Find where the given text appears and provide that cell's center as [X, Y] coordinate. 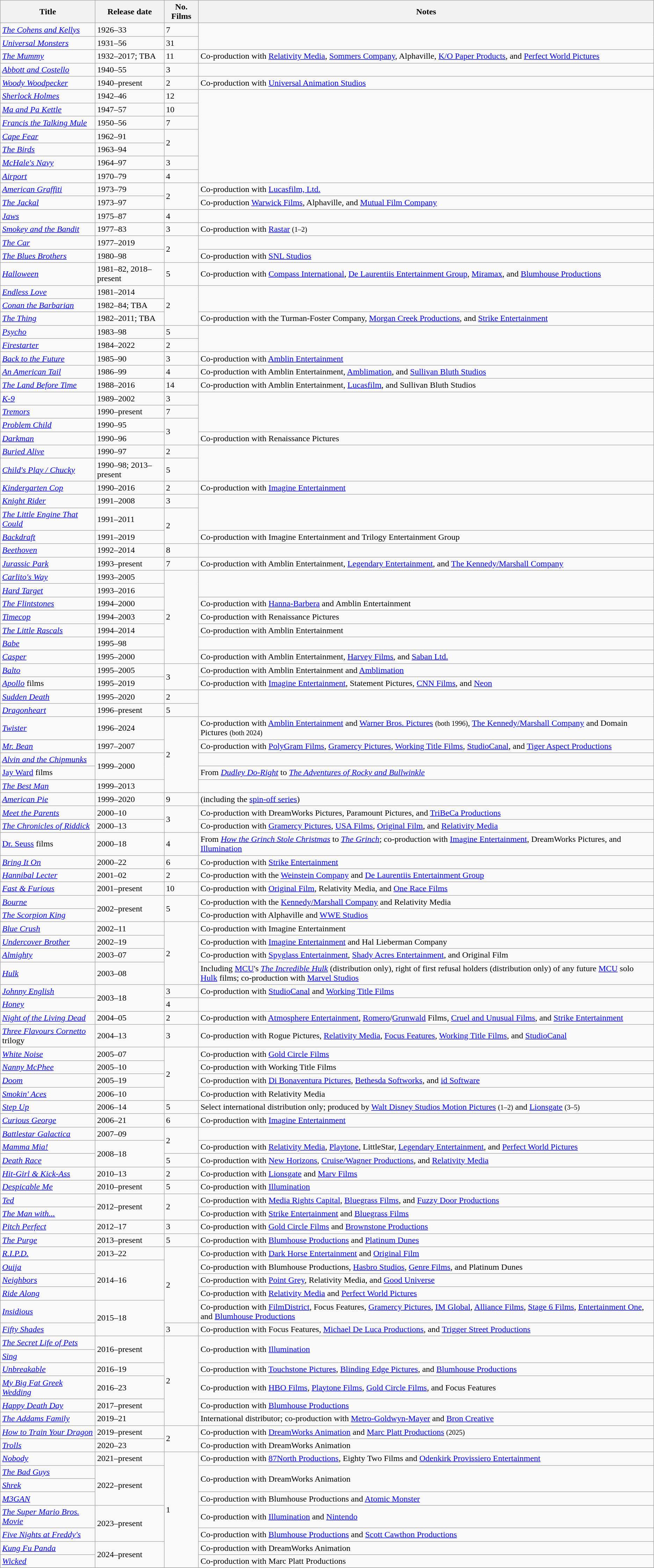
1947–57 [130, 109]
2008–18 [130, 1154]
The Scorpion King [48, 915]
Cape Fear [48, 136]
1981–82, 2018–present [130, 274]
The Super Mario Bros. Movie [48, 1517]
Title [48, 12]
1975–87 [130, 216]
Ride Along [48, 1293]
Co-production with Point Grey, Relativity Media, and Good Universe [426, 1280]
2006–21 [130, 1120]
1977–83 [130, 229]
Pitch Perfect [48, 1227]
2024–present [130, 1554]
Carlito's Way [48, 577]
The Man with... [48, 1213]
Co-production with Di Bonaventura Pictures, Bethesda Softworks, and id Software [426, 1080]
2016–23 [130, 1387]
Casper [48, 657]
American Graffiti [48, 189]
Honey [48, 1004]
2014–16 [130, 1280]
11 [182, 56]
2000–13 [130, 826]
Psycho [48, 332]
American Pie [48, 799]
1990–97 [130, 452]
1991–2019 [130, 537]
Co-production with Amblin Entertainment, Amblimation, and Sullivan Bluth Studios [426, 372]
Airport [48, 176]
Balto [48, 670]
1990–2016 [130, 488]
1931–56 [130, 43]
12 [182, 96]
1950–56 [130, 123]
R.I.P.D. [48, 1253]
1991–2011 [130, 519]
31 [182, 43]
1985–90 [130, 358]
Three Flavours Cornetto trilogy [48, 1036]
Co-production with DreamWorks Animation and Marc Platt Productions (2025) [426, 1432]
The Birds [48, 149]
1990–95 [130, 425]
2005–19 [130, 1080]
Co-production with Compass International, De Laurentiis Entertainment Group, Miramax, and Blumhouse Productions [426, 274]
Child's Play / Chucky [48, 470]
Jay Ward films [48, 773]
Co-production with Amblin Entertainment and Warner Bros. Pictures (both 1996), The Kennedy/Marshall Company and Domain Pictures (both 2024) [426, 728]
The Little Engine That Could [48, 519]
1994–2014 [130, 630]
Co-production with Relativity Media, Sommers Company, Alphaville, K/O Paper Products, and Perfect World Pictures [426, 56]
Death Race [48, 1160]
Darkman [48, 438]
14 [182, 385]
1999–2013 [130, 786]
1942–46 [130, 96]
1991–2008 [130, 501]
1970–79 [130, 176]
Co-production with Relativity Media, Playtone, LittleStar, Legendary Entertainment, and Perfect World Pictures [426, 1147]
McHale's Navy [48, 163]
2019–21 [130, 1419]
Happy Death Day [48, 1405]
The Thing [48, 318]
Sing [48, 1356]
Co-production with Relativity Media [426, 1094]
2003–07 [130, 955]
1973–79 [130, 189]
From How the Grinch Stole Christmas to The Grinch; co-production with Imagine Entertainment, DreamWorks Pictures, and Illumination [426, 844]
Knight Rider [48, 501]
2000–22 [130, 862]
Co-production with Alphaville and WWE Studios [426, 915]
The Car [48, 243]
2003–18 [130, 998]
The Bad Guys [48, 1472]
Co-production with Blumhouse Productions [426, 1405]
Fast & Furious [48, 889]
1990–present [130, 412]
Jurassic Park [48, 564]
1995–2019 [130, 683]
Dragonheart [48, 710]
1981–2014 [130, 292]
1999–2020 [130, 799]
Co-production with Focus Features, Michael De Luca Productions, and Trigger Street Productions [426, 1330]
Night of the Living Dead [48, 1018]
The Little Rascals [48, 630]
How to Train Your Dragon [48, 1432]
Co-production with Touchstone Pictures, Blinding Edge Pictures, and Blumhouse Productions [426, 1369]
Nanny McPhee [48, 1067]
Back to the Future [48, 358]
Twister [48, 728]
Smokey and the Bandit [48, 229]
Co-production with Imagine Entertainment, Statement Pictures, CNN Films, and Neon [426, 683]
M3GAN [48, 1498]
No. Films [182, 12]
1994–2003 [130, 617]
2002–present [130, 909]
Co-production with Dark Horse Entertainment and Original Film [426, 1253]
1993–2016 [130, 590]
Hannibal Lecter [48, 875]
1990–96 [130, 438]
2006–10 [130, 1094]
2002–19 [130, 942]
The Blues Brothers [48, 256]
2007–09 [130, 1134]
(including the spin-off series) [426, 799]
Jaws [48, 216]
2012–17 [130, 1227]
1940–present [130, 83]
2003–08 [130, 973]
Co-production with Gramercy Pictures, USA Films, Original Film, and Relativity Media [426, 826]
Co-production with the Turman-Foster Company, Morgan Creek Productions, and Strike Entertainment [426, 318]
Halloween [48, 274]
Problem Child [48, 425]
1926–33 [130, 30]
Shrek [48, 1485]
1932–2017; TBA [130, 56]
2021–present [130, 1459]
Co-production with Blumhouse Productions and Scott Cawthon Productions [426, 1534]
Co-production with Gold Circle Films and Brownstone Productions [426, 1227]
1996–2024 [130, 728]
Hulk [48, 973]
Co-production with Imagine Entertainment and Trilogy Entertainment Group [426, 537]
Co-production with 87North Productions, Eighty Two Films and Odenkirk Provissiero Entertainment [426, 1459]
Firestarter [48, 345]
Francis the Talking Mule [48, 123]
Co-production with Spyglass Entertainment, Shady Acres Entertainment, and Original Film [426, 955]
Co-production with Original Film, Relativity Media, and One Race Films [426, 889]
Step Up [48, 1107]
The Purge [48, 1240]
Co-production with Blumhouse Productions, Hasbro Studios, Genre Films, and Platinum Dunes [426, 1267]
International distributor; co-production with Metro-Goldwyn-Mayer and Bron Creative [426, 1419]
Co-production with HBO Films, Playtone Films, Gold Circle Films, and Focus Features [426, 1387]
Woody Woodpecker [48, 83]
The Mummy [48, 56]
Blue Crush [48, 929]
Co-production with Rastar (1–2) [426, 229]
1986–99 [130, 372]
Co-production with Amblin Entertainment and Amblimation [426, 670]
Co-production with the Weinstein Company and De Laurentiis Entertainment Group [426, 875]
1988–2016 [130, 385]
Trolls [48, 1445]
The Cohens and Kellys [48, 30]
Wicked [48, 1561]
1994–2000 [130, 603]
The Secret Life of Pets [48, 1343]
1964–97 [130, 163]
Co-production with Lionsgate and Marv Films [426, 1174]
2019–present [130, 1432]
1973–97 [130, 203]
The Addams Family [48, 1419]
The Best Man [48, 786]
Kindergarten Cop [48, 488]
1983–98 [130, 332]
Universal Monsters [48, 43]
1993–2005 [130, 577]
1940–55 [130, 70]
Almighty [48, 955]
1995–98 [130, 644]
2006–14 [130, 1107]
Co-production with Relativity Media and Perfect World Pictures [426, 1293]
Co-production with Strike Entertainment and Bluegrass Films [426, 1213]
1995–2005 [130, 670]
Co-production with Hanna-Barbera and Amblin Entertainment [426, 603]
The Land Before Time [48, 385]
Sudden Death [48, 697]
1990–98; 2013–present [130, 470]
Co-production with Gold Circle Films [426, 1054]
My Big Fat Greek Wedding [48, 1387]
2004–13 [130, 1036]
9 [182, 799]
Smokin' Aces [48, 1094]
Co-production with Imagine Entertainment and Hal Lieberman Company [426, 942]
Ma and Pa Kettle [48, 109]
Co-production with Marc Platt Productions [426, 1561]
Co-production with Amblin Entertainment, Harvey Films, and Saban Ltd. [426, 657]
White Noise [48, 1054]
2000–10 [130, 812]
Co-production with Working Title Films [426, 1067]
Dr. Seuss films [48, 844]
Co-production with Universal Animation Studios [426, 83]
Babe [48, 644]
Co-production with Lucasfilm, Ltd. [426, 189]
K-9 [48, 398]
1993–present [130, 564]
Fifty Shades [48, 1330]
Co-production with Atmosphere Entertainment, Romero/Grunwald Films, Cruel and Unusual Films, and Strike Entertainment [426, 1018]
1980–98 [130, 256]
Backdraft [48, 537]
Co-production with PolyGram Films, Gramercy Pictures, Working Title Films, StudioCanal, and Tiger Aspect Productions [426, 746]
1989–2002 [130, 398]
1962–91 [130, 136]
2005–10 [130, 1067]
1963–94 [130, 149]
1 [182, 1510]
Undercover Brother [48, 942]
The Flintstones [48, 603]
Mamma Mia! [48, 1147]
Co-production with DreamWorks Pictures, Paramount Pictures, and TriBeCa Productions [426, 812]
2000–18 [130, 844]
1977–2019 [130, 243]
Five Nights at Freddy's [48, 1534]
2010–present [130, 1187]
Neighbors [48, 1280]
Co-production with Amblin Entertainment, Legendary Entertainment, and The Kennedy/Marshall Company [426, 564]
Select international distribution only; produced by Walt Disney Studios Motion Pictures (1–2) and Lionsgate (3–5) [426, 1107]
2023–present [130, 1523]
Bring It On [48, 862]
Sherlock Holmes [48, 96]
Unbreakable [48, 1369]
Meet the Parents [48, 812]
1982–84; TBA [130, 305]
Insidious [48, 1311]
Abbott and Costello [48, 70]
8 [182, 550]
1982–2011; TBA [130, 318]
Co-production with Media Rights Capital, Bluegrass Films, and Fuzzy Door Productions [426, 1200]
Ouija [48, 1267]
Endless Love [48, 292]
2005–07 [130, 1054]
Buried Alive [48, 452]
1997–2007 [130, 746]
1995–2000 [130, 657]
Hard Target [48, 590]
Co-production with Rogue Pictures, Relativity Media, Focus Features, Working Title Films, and StudioCanal [426, 1036]
Co-production with Illumination and Nintendo [426, 1517]
2004–05 [130, 1018]
2016–present [130, 1349]
Doom [48, 1080]
Kung Fu Panda [48, 1548]
2001–present [130, 889]
1984–2022 [130, 345]
2002–11 [130, 929]
1996–present [130, 710]
Apollo films [48, 683]
Alvin and the Chipmunks [48, 759]
Release date [130, 12]
2012–present [130, 1207]
Co-production Warwick Films, Alphaville, and Mutual Film Company [426, 203]
Mr. Bean [48, 746]
Battlestar Galactica [48, 1134]
1995–2020 [130, 697]
1992–2014 [130, 550]
The Chronicles of Riddick [48, 826]
Tremors [48, 412]
Curious George [48, 1120]
2016–19 [130, 1369]
Co-production with New Horizons, Cruise/Wagner Productions, and Relativity Media [426, 1160]
Timecop [48, 617]
Hit-Girl & Kick-Ass [48, 1174]
2013–22 [130, 1253]
2013–present [130, 1240]
Co-production with Blumhouse Productions and Atomic Monster [426, 1498]
2017–present [130, 1405]
Beethoven [48, 550]
2020–23 [130, 1445]
Co-production with Amblin Entertainment, Lucasfilm, and Sullivan Bluth Studios [426, 385]
Co-production with Strike Entertainment [426, 862]
1999–2000 [130, 766]
2010–13 [130, 1174]
Johnny English [48, 991]
An American Tail [48, 372]
Nobody [48, 1459]
Co-production with SNL Studios [426, 256]
Bourne [48, 902]
Conan the Barbarian [48, 305]
Despicable Me [48, 1187]
2022–present [130, 1485]
2015–18 [130, 1318]
Co-production with StudioCanal and Working Title Films [426, 991]
Co-production with Blumhouse Productions and Platinum Dunes [426, 1240]
From Dudley Do-Right to The Adventures of Rocky and Bullwinkle [426, 773]
Ted [48, 1200]
Notes [426, 12]
The Jackal [48, 203]
Co-production with the Kennedy/Marshall Company and Relativity Media [426, 902]
2001–02 [130, 875]
